Scan for the cell matching the given text and deliver its (x, y) coordinate at center. 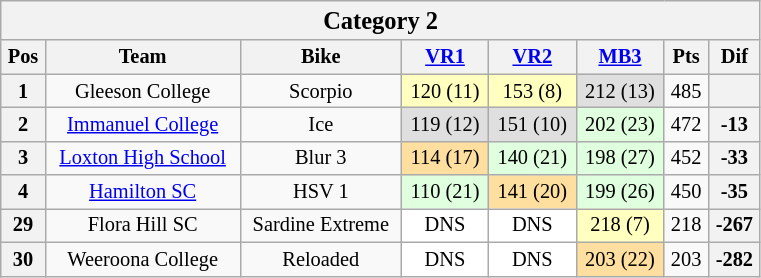
203 (22) (620, 259)
Dif (734, 57)
153 (8) (532, 91)
Gleeson College (142, 91)
Weeroona College (142, 259)
140 (21) (532, 158)
Sardine Extreme (321, 225)
4 (23, 192)
Bike (321, 57)
29 (23, 225)
Scorpio (321, 91)
-35 (734, 192)
-13 (734, 124)
218 (7) (620, 225)
-282 (734, 259)
Immanuel College (142, 124)
202 (23) (620, 124)
Reloaded (321, 259)
120 (11) (446, 91)
199 (26) (620, 192)
Category 2 (381, 20)
212 (13) (620, 91)
114 (17) (446, 158)
VR1 (446, 57)
119 (12) (446, 124)
Pts (686, 57)
198 (27) (620, 158)
203 (686, 259)
Team (142, 57)
3 (23, 158)
-33 (734, 158)
Flora Hill SC (142, 225)
1 (23, 91)
Loxton High School (142, 158)
Hamilton SC (142, 192)
30 (23, 259)
Pos (23, 57)
MB3 (620, 57)
110 (21) (446, 192)
VR2 (532, 57)
Ice (321, 124)
HSV 1 (321, 192)
141 (20) (532, 192)
485 (686, 91)
-267 (734, 225)
218 (686, 225)
452 (686, 158)
450 (686, 192)
2 (23, 124)
151 (10) (532, 124)
472 (686, 124)
Blur 3 (321, 158)
